Detect which cell encompasses the target text, then output its [x, y] center coordinate. 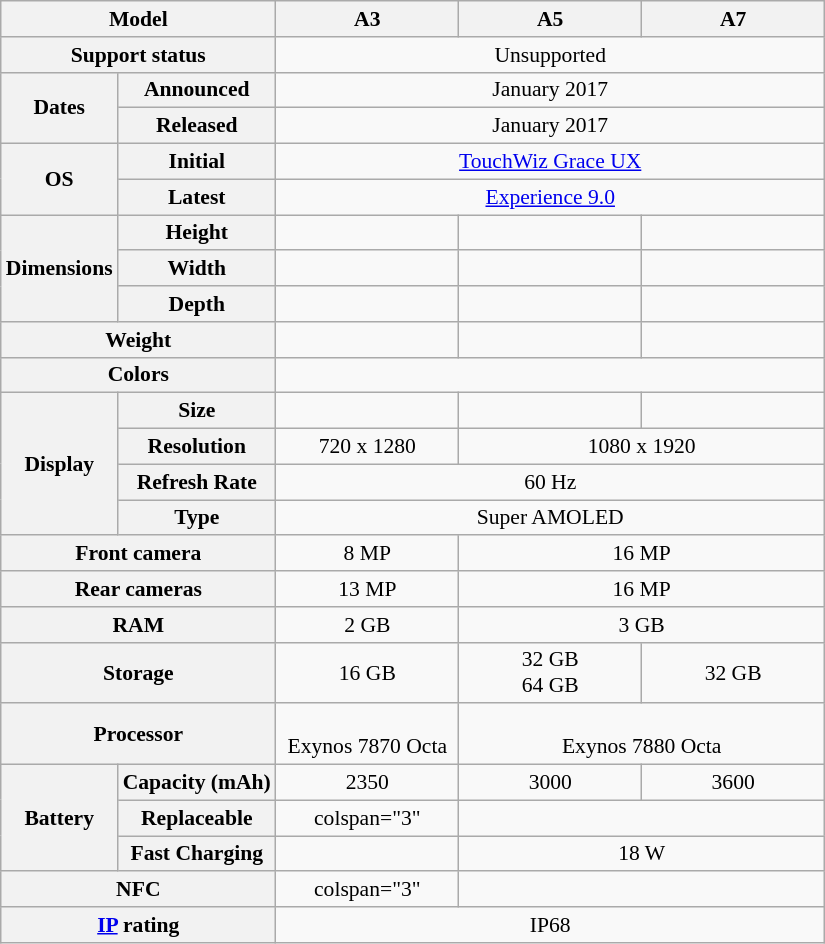
Size [197, 411]
Depth [197, 304]
Rear cameras [138, 589]
Type [197, 518]
RAM [138, 625]
Support status [138, 55]
1080 x 1920 [642, 447]
Dates [60, 108]
Fast Charging [197, 854]
Processor [138, 734]
Super AMOLED [550, 518]
Colors [138, 375]
Width [197, 269]
Experience 9.0 [550, 197]
A5 [550, 19]
13 MP [368, 589]
720 x 1280 [368, 447]
Model [138, 19]
Capacity (mAh) [197, 783]
Display [60, 464]
Replaceable [197, 818]
2350 [368, 783]
IP68 [550, 925]
OS [60, 180]
32 GB64 GB [550, 672]
Initial [197, 162]
Latest [197, 197]
A7 [734, 19]
60 Hz [550, 482]
TouchWiz Grace UX [550, 162]
NFC [138, 890]
A3 [368, 19]
3000 [550, 783]
Battery [60, 818]
2 GB [368, 625]
Weight [138, 340]
Refresh Rate [197, 482]
Dimensions [60, 268]
Unsupported [550, 55]
IP rating [138, 925]
Released [197, 126]
16 GB [368, 672]
Announced [197, 90]
32 GB [734, 672]
Storage [138, 672]
3600 [734, 783]
Height [197, 233]
3 GB [642, 625]
Exynos 7880 Octa [642, 734]
Front camera [138, 554]
Exynos 7870 Octa [368, 734]
8 MP [368, 554]
18 W [642, 854]
Resolution [197, 447]
